Find where the given text appears and provide that cell's center as (x, y) coordinate. 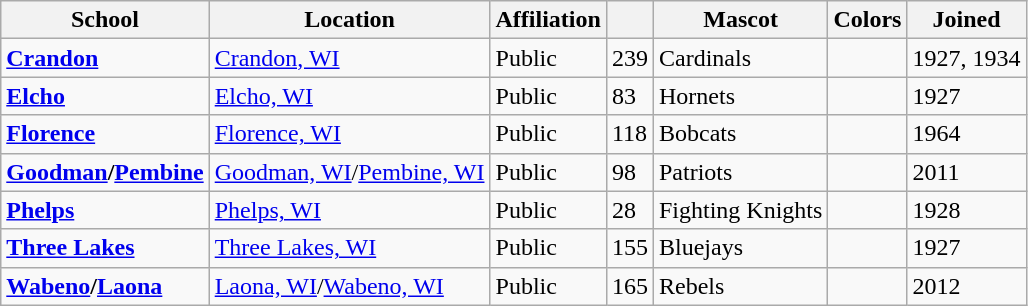
Mascot (740, 20)
Hornets (740, 96)
Phelps (105, 210)
Goodman/Pembine (105, 172)
165 (630, 286)
118 (630, 134)
Laona, WI/Wabeno, WI (350, 286)
2012 (966, 286)
Elcho, WI (350, 96)
239 (630, 58)
98 (630, 172)
Florence, WI (350, 134)
1928 (966, 210)
1927, 1934 (966, 58)
Crandon, WI (350, 58)
Fighting Knights (740, 210)
Joined (966, 20)
Bobcats (740, 134)
Phelps, WI (350, 210)
Bluejays (740, 248)
Florence (105, 134)
Cardinals (740, 58)
Three Lakes, WI (350, 248)
Colors (868, 20)
Location (350, 20)
Rebels (740, 286)
Elcho (105, 96)
Three Lakes (105, 248)
2011 (966, 172)
83 (630, 96)
Crandon (105, 58)
Goodman, WI/Pembine, WI (350, 172)
155 (630, 248)
Affiliation (548, 20)
Patriots (740, 172)
28 (630, 210)
Wabeno/Laona (105, 286)
School (105, 20)
1964 (966, 134)
